Locate the cell with the specified text and output its (X, Y) center coordinate. 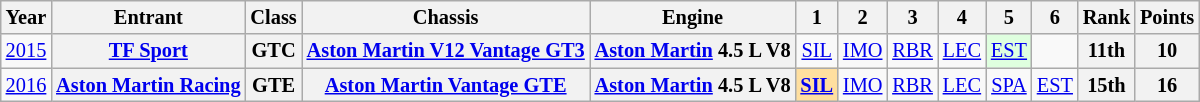
Aston Martin Vantage GTE (446, 85)
TF Sport (148, 51)
1 (816, 17)
Aston Martin V12 Vantage GT3 (446, 51)
15th (1106, 85)
Year (26, 17)
Class (274, 17)
2 (862, 17)
2016 (26, 85)
Aston Martin Racing (148, 85)
4 (962, 17)
16 (1167, 85)
Chassis (446, 17)
GTE (274, 85)
2015 (26, 51)
5 (1009, 17)
10 (1167, 51)
SPA (1009, 85)
11th (1106, 51)
GTC (274, 51)
3 (912, 17)
Engine (693, 17)
Rank (1106, 17)
Entrant (148, 17)
6 (1055, 17)
Points (1167, 17)
